Identify which cell holds the provided text, then report its [x, y] central coordinate. 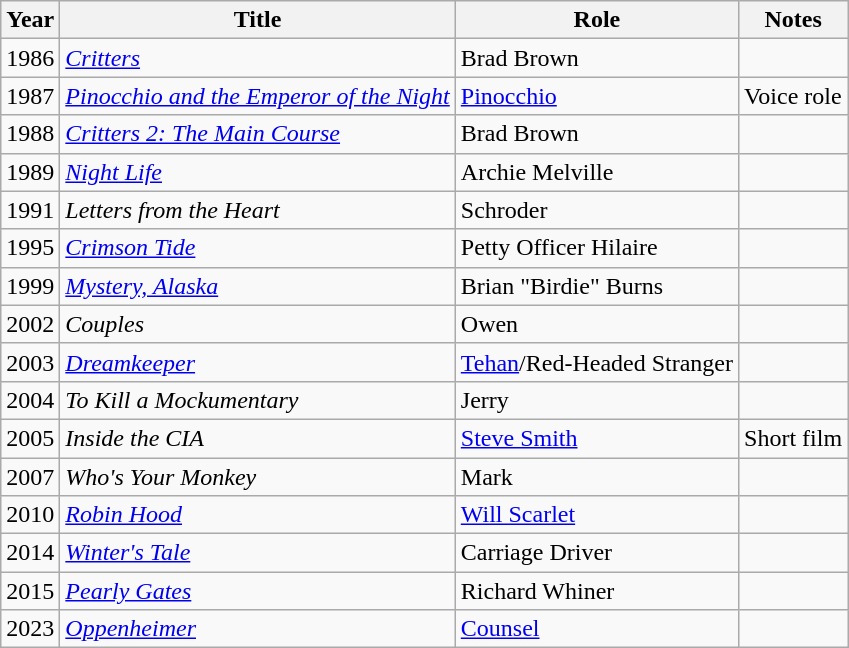
Counsel [596, 629]
1995 [30, 248]
Schroder [596, 210]
Tehan/Red-Headed Stranger [596, 362]
Inside the CIA [258, 438]
Mystery, Alaska [258, 286]
2015 [30, 591]
Will Scarlet [596, 515]
2010 [30, 515]
1989 [30, 172]
Who's Your Monkey [258, 477]
Night Life [258, 172]
Winter's Tale [258, 553]
1988 [30, 134]
2004 [30, 400]
Critters 2: The Main Course [258, 134]
Jerry [596, 400]
1987 [30, 96]
Voice role [794, 96]
Short film [794, 438]
1991 [30, 210]
2005 [30, 438]
Role [596, 20]
Robin Hood [258, 515]
2014 [30, 553]
Oppenheimer [258, 629]
Pinocchio and the Emperor of the Night [258, 96]
Notes [794, 20]
Dreamkeeper [258, 362]
Brian "Birdie" Burns [596, 286]
To Kill a Mockumentary [258, 400]
Steve Smith [596, 438]
1986 [30, 58]
1999 [30, 286]
Mark [596, 477]
Couples [258, 324]
2007 [30, 477]
Letters from the Heart [258, 210]
2023 [30, 629]
Archie Melville [596, 172]
Petty Officer Hilaire [596, 248]
Crimson Tide [258, 248]
Pinocchio [596, 96]
Title [258, 20]
Year [30, 20]
Pearly Gates [258, 591]
2003 [30, 362]
Carriage Driver [596, 553]
Critters [258, 58]
2002 [30, 324]
Owen [596, 324]
Richard Whiner [596, 591]
